Locate the cell with the specified text and output its [x, y] center coordinate. 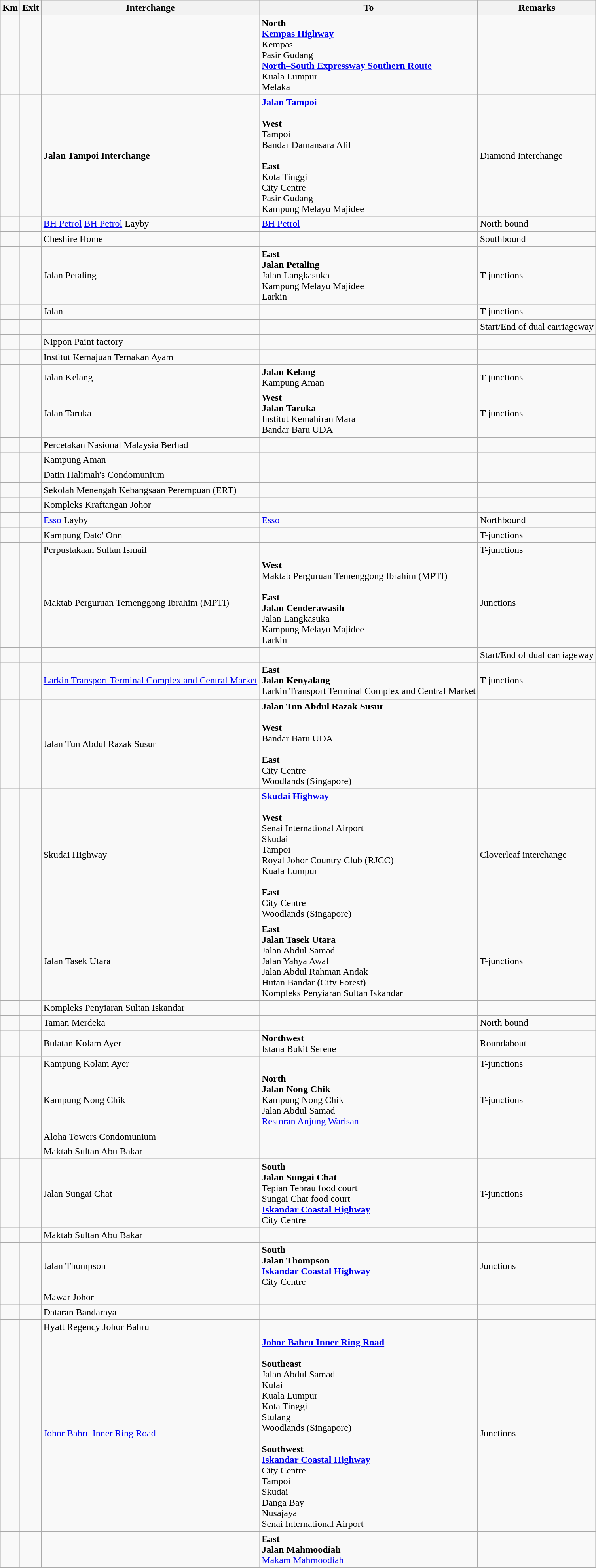
Jalan KelangKampung Aman [369, 377]
Jalan Tasek Utara [150, 961]
Kampung Kolam Ayer [150, 1064]
Esso [369, 520]
Aloha Towers Condomunium [150, 1137]
Kampung Aman [150, 460]
Northbound [537, 520]
Jalan Tun Abdul Razak Susur [150, 743]
Dataran Bandaraya [150, 1312]
Taman Merdeka [150, 1023]
EastJalan Tasek UtaraJalan Abdul SamadJalan Yahya AwalJalan Abdul Rahman AndakHutan Bandar (City Forest)Kompleks Penyiaran Sultan Iskandar [369, 961]
Jalan Taruka [150, 414]
BH Petrol [369, 224]
Mawar Johor [150, 1297]
Jalan Sungai Chat [150, 1193]
SouthJalan Sungai Chat Tepian Tebrau food court Sungai Chat food court Iskandar Coastal HighwayCity Centre [369, 1193]
WestJalan TarukaInstitut Kemahiran MaraBandar Baru UDA [369, 414]
Kompleks Kraftangan Johor [150, 505]
Datin Halimah's Condomunium [150, 475]
Sekolah Menengah Kebangsaan Perempuan (ERT) [150, 490]
Jalan Petaling [150, 275]
Hyatt Regency Johor Bahru [150, 1327]
Kampung Nong Chik [150, 1100]
Remarks [537, 8]
Percetakan Nasional Malaysia Berhad [150, 445]
Nippon Paint factory [150, 342]
Exit [30, 8]
Institut Kemajuan Ternakan Ayam [150, 357]
EastJalan PetalingJalan LangkasukaKampung Melayu MajideeLarkin [369, 275]
BH Petrol BH Petrol Layby [150, 224]
Interchange [150, 8]
Skudai Highway [150, 855]
SouthJalan Thompson Iskandar Coastal HighwayCity Centre [369, 1266]
Jalan -- [150, 312]
EastJalan MahmoodiahMakam Mahmoodiah [369, 1549]
Km [10, 8]
Cloverleaf interchange [537, 855]
Kompleks Penyiaran Sultan Iskandar [150, 1008]
WestMaktab Perguruan Temenggong Ibrahim (MPTI)EastJalan CenderawasihJalan LangkasukaKampung Melayu MajideeLarkin [369, 603]
NorthwestIstana Bukit Serene [369, 1043]
North Kempas Highway Kempas Pasir Gudang North–South Expressway Southern RouteKuala LumpurMelaka [369, 55]
Southbound [537, 239]
Bulatan Kolam Ayer [150, 1043]
Jalan TampoiWest Tampoi Bandar Damansara AlifEast Kota Tinggi City Centre Pasir Gudang Kampung Melayu Majidee [369, 155]
Jalan Tampoi Interchange [150, 155]
NorthJalan Nong ChikKampung Nong ChikJalan Abdul SamadRestoran Anjung Warisan [369, 1100]
Jalan Kelang [150, 377]
Roundabout [537, 1043]
Johor Bahru Inner Ring Road [150, 1433]
To [369, 8]
Diamond Interchange [537, 155]
Jalan Tun Abdul Razak SusurWestBandar Baru UDAEast City Centre Woodlands (Singapore) [369, 743]
Larkin Transport Terminal Complex and Central Market [150, 681]
Esso Layby [150, 520]
Cheshire Home [150, 239]
EastJalan Kenyalang Larkin Transport Terminal Complex and Central Market [369, 681]
Jalan Thompson [150, 1266]
Kampung Dato' Onn [150, 535]
Perpustakaan Sultan Ismail [150, 550]
Maktab Perguruan Temenggong Ibrahim (MPTI) [150, 603]
Skudai HighwayWest Senai International Airport Skudai Tampoi Royal Johor Country Club (RJCC) Kuala LumpurEast City Centre Woodlands (Singapore) [369, 855]
